Scan for the cell matching the given text and deliver its [x, y] coordinate at center. 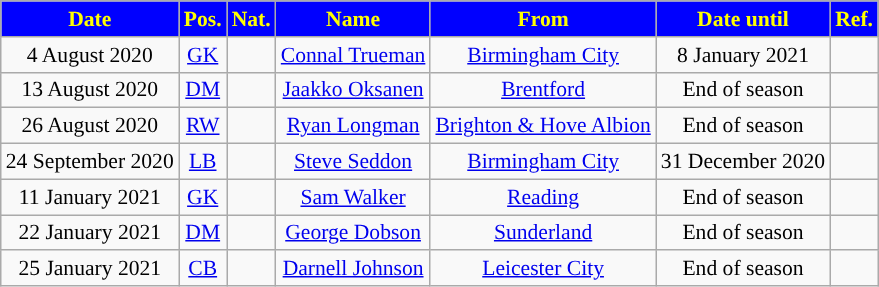
CB [203, 269]
Brighton & Hove Albion [542, 126]
George Dobson [354, 233]
Connal Trueman [354, 55]
Brentford [542, 90]
13 August 2020 [90, 90]
From [542, 19]
Jaakko Oksanen [354, 90]
26 August 2020 [90, 126]
24 September 2020 [90, 162]
22 January 2021 [90, 233]
8 January 2021 [743, 55]
4 August 2020 [90, 55]
Sunderland [542, 233]
Ryan Longman [354, 126]
Darnell Johnson [354, 269]
Nat. [252, 19]
Ref. [854, 19]
25 January 2021 [90, 269]
Reading [542, 197]
Date [90, 19]
RW [203, 126]
Sam Walker [354, 197]
Steve Seddon [354, 162]
11 January 2021 [90, 197]
31 December 2020 [743, 162]
Date until [743, 19]
Leicester City [542, 269]
Pos. [203, 19]
LB [203, 162]
Name [354, 19]
